Locate the cell with the specified text and output its (X, Y) center coordinate. 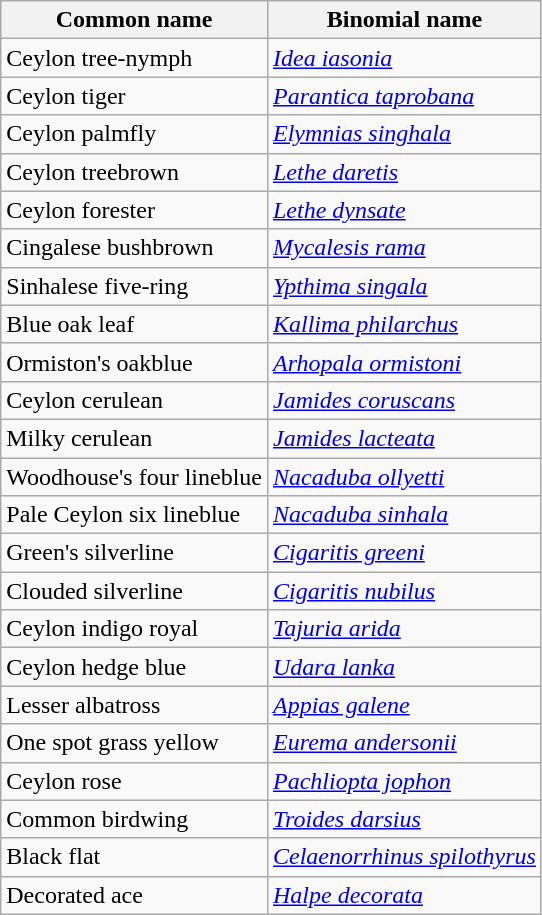
Cingalese bushbrown (134, 248)
Blue oak leaf (134, 324)
Udara lanka (404, 667)
Arhopala ormistoni (404, 362)
Green's silverline (134, 553)
Lethe daretis (404, 172)
Jamides coruscans (404, 400)
Woodhouse's four lineblue (134, 477)
Elymnias singhala (404, 134)
Appias galene (404, 705)
Nacaduba sinhala (404, 515)
Tajuria arida (404, 629)
Celaenorrhinus spilothyrus (404, 857)
Nacaduba ollyetti (404, 477)
Black flat (134, 857)
Kallima philarchus (404, 324)
Ceylon palmfly (134, 134)
Ceylon indigo royal (134, 629)
Eurema andersonii (404, 743)
Ceylon cerulean (134, 400)
Decorated ace (134, 895)
One spot grass yellow (134, 743)
Idea iasonia (404, 58)
Common birdwing (134, 819)
Lesser albatross (134, 705)
Common name (134, 20)
Ceylon rose (134, 781)
Ceylon treebrown (134, 172)
Cigaritis greeni (404, 553)
Ormiston's oakblue (134, 362)
Jamides lacteata (404, 438)
Milky cerulean (134, 438)
Troides darsius (404, 819)
Cigaritis nubilus (404, 591)
Ceylon forester (134, 210)
Ceylon tree-nymph (134, 58)
Ceylon tiger (134, 96)
Pachliopta jophon (404, 781)
Parantica taprobana (404, 96)
Lethe dynsate (404, 210)
Ypthima singala (404, 286)
Clouded silverline (134, 591)
Sinhalese five-ring (134, 286)
Mycalesis rama (404, 248)
Ceylon hedge blue (134, 667)
Pale Ceylon six lineblue (134, 515)
Halpe decorata (404, 895)
Binomial name (404, 20)
